Search for the cell housing the specified text and yield its (X, Y) center coordinate. 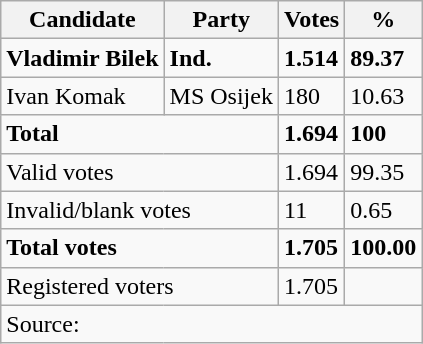
Total (140, 134)
0.65 (384, 210)
Votes (311, 20)
Vladimir Bilek (82, 58)
Ivan Komak (82, 96)
Party (221, 20)
100.00 (384, 248)
11 (311, 210)
Valid votes (140, 172)
100 (384, 134)
1.514 (311, 58)
99.35 (384, 172)
180 (311, 96)
Registered voters (140, 286)
Source: (212, 324)
% (384, 20)
MS Osijek (221, 96)
10.63 (384, 96)
Total votes (140, 248)
Invalid/blank votes (140, 210)
89.37 (384, 58)
Candidate (82, 20)
Ind. (221, 58)
